For the text-containing cell, return its midpoint in (x, y) coordinate format. 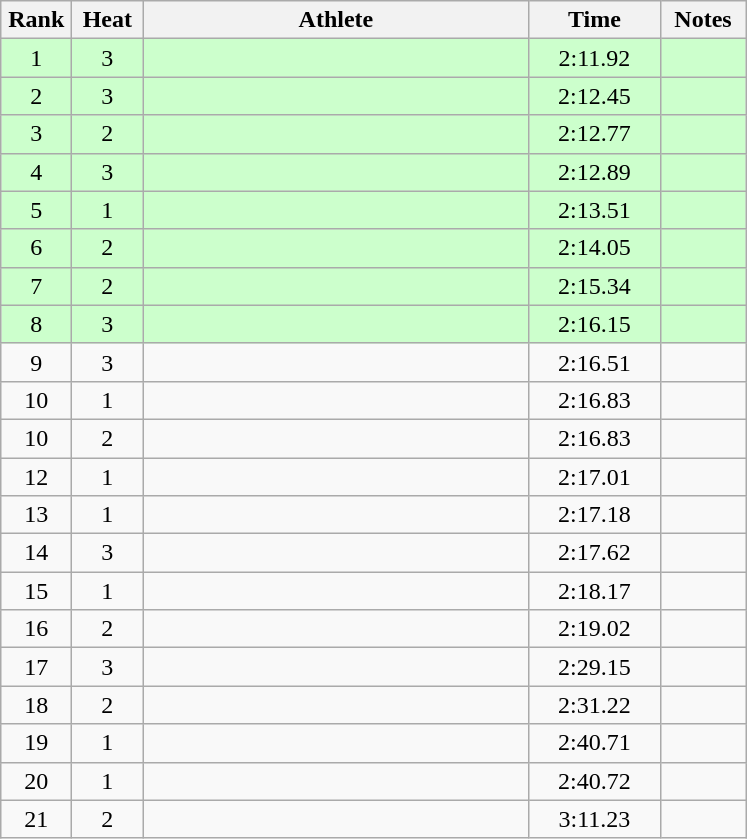
2:31.22 (594, 705)
19 (36, 743)
15 (36, 591)
7 (36, 286)
2:40.71 (594, 743)
21 (36, 819)
Rank (36, 20)
14 (36, 553)
Time (594, 20)
2:14.05 (594, 248)
2:12.89 (594, 172)
17 (36, 667)
4 (36, 172)
2:17.18 (594, 515)
13 (36, 515)
3:11.23 (594, 819)
16 (36, 629)
2:17.62 (594, 553)
8 (36, 324)
Heat (108, 20)
9 (36, 362)
2:13.51 (594, 210)
2:12.77 (594, 134)
Athlete (336, 20)
2:15.34 (594, 286)
2:40.72 (594, 781)
5 (36, 210)
2:11.92 (594, 58)
2:17.01 (594, 477)
2:29.15 (594, 667)
20 (36, 781)
2:19.02 (594, 629)
12 (36, 477)
Notes (703, 20)
2:16.51 (594, 362)
2:18.17 (594, 591)
6 (36, 248)
2:12.45 (594, 96)
2:16.15 (594, 324)
18 (36, 705)
